Output the [x, y] coordinate of the center of the cell containing the given text.  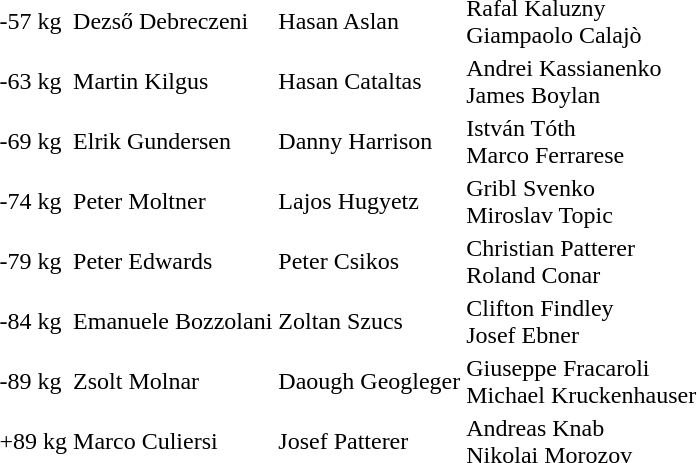
Lajos Hugyetz [370, 202]
Peter Edwards [173, 262]
Elrik Gundersen [173, 142]
Zoltan Szucs [370, 322]
Peter Moltner [173, 202]
Hasan Cataltas [370, 82]
Daough Geogleger [370, 382]
Danny Harrison [370, 142]
Emanuele Bozzolani [173, 322]
Martin Kilgus [173, 82]
Zsolt Molnar [173, 382]
Peter Csikos [370, 262]
